Capture the cell that displays the provided text and extract its [x, y] central coordinate. 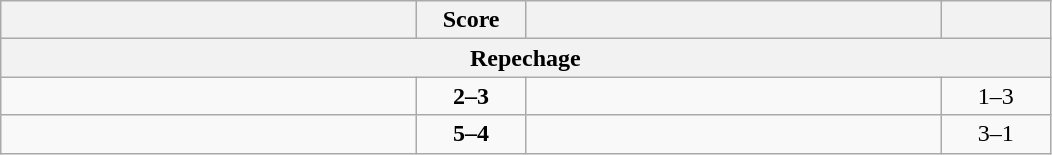
Repechage [526, 58]
1–3 [996, 96]
2–3 [472, 96]
5–4 [472, 134]
Score [472, 20]
3–1 [996, 134]
